From the cell containing the given text, extract its center point as [X, Y] coordinate. 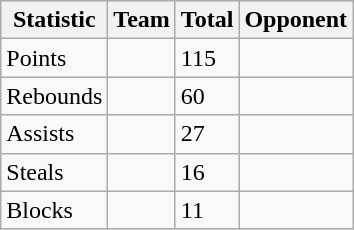
11 [207, 210]
Opponent [296, 20]
Steals [54, 172]
115 [207, 58]
Rebounds [54, 96]
60 [207, 96]
Assists [54, 134]
Total [207, 20]
Points [54, 58]
Statistic [54, 20]
27 [207, 134]
Team [142, 20]
16 [207, 172]
Blocks [54, 210]
